Scan for the cell matching the given text and deliver its [X, Y] coordinate at center. 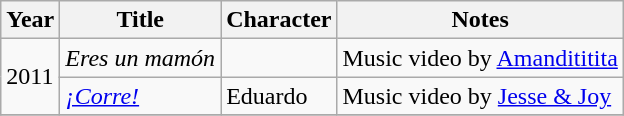
Eres un mamón [140, 58]
¡Corre! [140, 96]
Eduardo [279, 96]
2011 [30, 77]
Title [140, 20]
Year [30, 20]
Music video by Jesse & Joy [480, 96]
Music video by Amandititita [480, 58]
Notes [480, 20]
Character [279, 20]
